Provide the [x, y] coordinate of the cell's center where the given text is located.  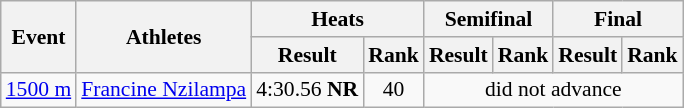
4:30.56 NR [307, 90]
Heats [338, 19]
Semifinal [488, 19]
did not advance [554, 90]
Francine Nzilampa [164, 90]
40 [394, 90]
Athletes [164, 36]
Event [38, 36]
1500 m [38, 90]
Final [618, 19]
